Return the (x, y) coordinate for the center point of the cell that contains the specified text.  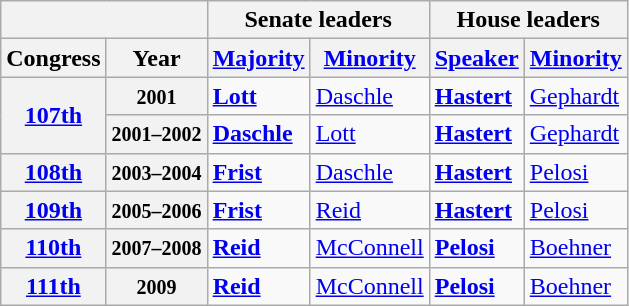
Senate leaders (318, 20)
111th (54, 286)
108th (54, 172)
110th (54, 248)
2007–2008 (156, 248)
2009 (156, 286)
2001–2002 (156, 134)
109th (54, 210)
Congress (54, 58)
107th (54, 115)
2001 (156, 96)
Speaker (476, 58)
2005–2006 (156, 210)
Majority (258, 58)
Year (156, 58)
2003–2004 (156, 172)
House leaders (528, 20)
